Provide the [x, y] coordinate of the cell's center where the given text is located.  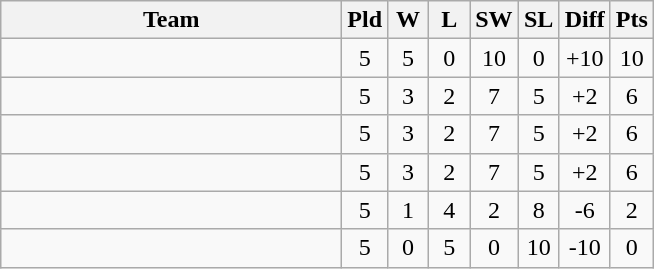
1 [408, 210]
SW [494, 20]
-10 [584, 248]
L [450, 20]
+10 [584, 58]
W [408, 20]
-6 [584, 210]
8 [538, 210]
SL [538, 20]
Team [172, 20]
Diff [584, 20]
Pts [632, 20]
Pld [365, 20]
4 [450, 210]
